Output the (X, Y) coordinate of the center of the cell containing the given text.  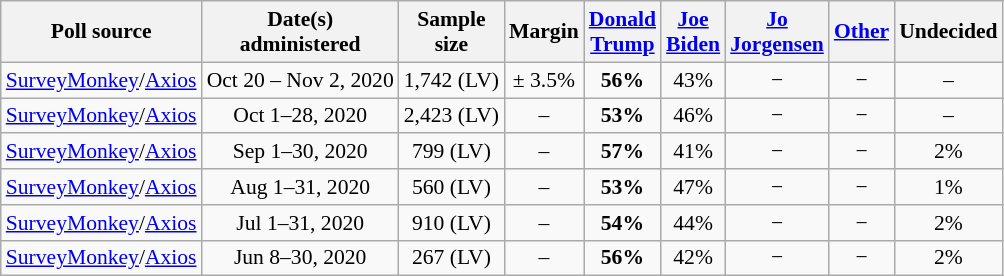
Undecided (948, 32)
2,423 (LV) (452, 116)
910 (LV) (452, 223)
46% (693, 116)
± 3.5% (544, 80)
799 (LV) (452, 152)
Poll source (102, 32)
1,742 (LV) (452, 80)
41% (693, 152)
Samplesize (452, 32)
54% (622, 223)
Oct 1–28, 2020 (300, 116)
Other (862, 32)
267 (LV) (452, 258)
Aug 1–31, 2020 (300, 187)
JoJorgensen (777, 32)
57% (622, 152)
DonaldTrump (622, 32)
560 (LV) (452, 187)
1% (948, 187)
Jun 8–30, 2020 (300, 258)
Margin (544, 32)
JoeBiden (693, 32)
43% (693, 80)
47% (693, 187)
44% (693, 223)
42% (693, 258)
Oct 20 – Nov 2, 2020 (300, 80)
Date(s)administered (300, 32)
Sep 1–30, 2020 (300, 152)
Jul 1–31, 2020 (300, 223)
